Find where the given text appears and provide that cell's center as [X, Y] coordinate. 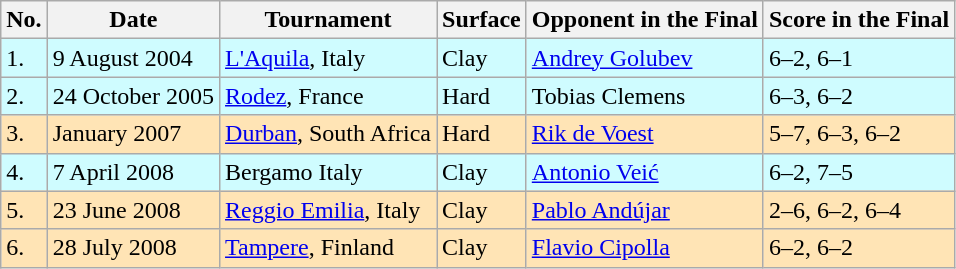
3. [24, 134]
Tampere, Finland [328, 248]
L'Aquila, Italy [328, 58]
Rik de Voest [644, 134]
Surface [482, 20]
1. [24, 58]
Durban, South Africa [328, 134]
23 June 2008 [133, 210]
5. [24, 210]
January 2007 [133, 134]
6–2, 6–1 [858, 58]
Tournament [328, 20]
No. [24, 20]
4. [24, 172]
Pablo Andújar [644, 210]
Andrey Golubev [644, 58]
Rodez, France [328, 96]
28 July 2008 [133, 248]
6. [24, 248]
2–6, 6–2, 6–4 [858, 210]
Tobias Clemens [644, 96]
6–3, 6–2 [858, 96]
Score in the Final [858, 20]
2. [24, 96]
6–2, 7–5 [858, 172]
24 October 2005 [133, 96]
5–7, 6–3, 6–2 [858, 134]
6–2, 6–2 [858, 248]
Date [133, 20]
Antonio Veić [644, 172]
7 April 2008 [133, 172]
Opponent in the Final [644, 20]
Bergamo Italy [328, 172]
Flavio Cipolla [644, 248]
Reggio Emilia, Italy [328, 210]
9 August 2004 [133, 58]
